Extract the [x, y] coordinate from the center of the cell holding the provided text.  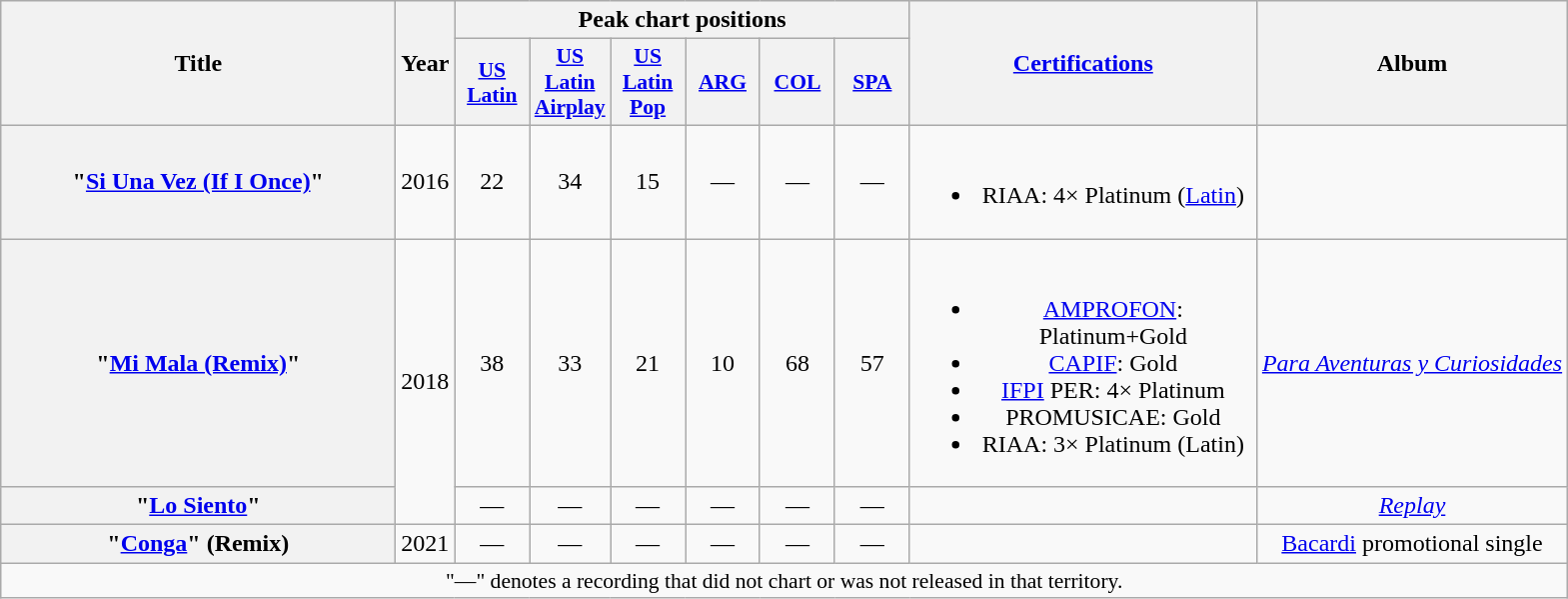
68 [797, 362]
38 [492, 362]
Certifications [1083, 64]
Para Aventuras y Curiosidades [1411, 362]
2016 [426, 182]
Replay [1411, 506]
"Mi Mala (Remix)" [198, 362]
"Lo Siento" [198, 506]
Bacardi promotional single [1411, 544]
COL [797, 82]
21 [648, 362]
15 [648, 182]
"Si Una Vez (If I Once)" [198, 182]
"Conga" (Remix) [198, 544]
2018 [426, 381]
Peak chart positions [682, 20]
AMPROFON: Platinum+GoldCAPIF: GoldIFPI PER: 4× PlatinumPROMUSICAE: GoldRIAA: 3× Platinum (Latin) [1083, 362]
34 [570, 182]
USLatin [492, 82]
22 [492, 182]
Year [426, 64]
33 [570, 362]
2021 [426, 544]
10 [724, 362]
USLatinAirplay [570, 82]
57 [871, 362]
Title [198, 64]
RIAA: 4× Platinum (Latin) [1083, 182]
SPA [871, 82]
ARG [724, 82]
"—" denotes a recording that did not chart or was not released in that territory. [784, 581]
USLatinPop [648, 82]
Album [1411, 64]
